Return the [X, Y] coordinate for the center point of the cell that contains the specified text.  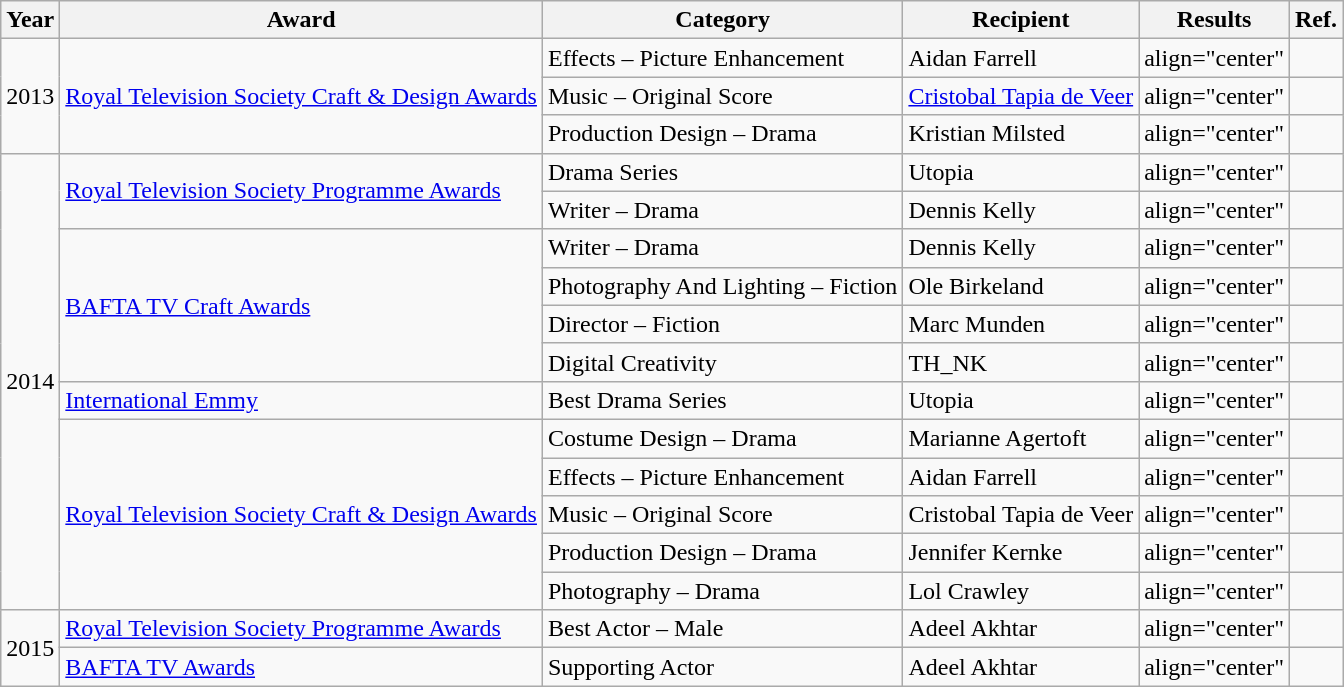
Kristian Milsted [1021, 134]
Digital Creativity [722, 362]
Year [30, 20]
Recipient [1021, 20]
Costume Design – Drama [722, 438]
Lol Crawley [1021, 591]
Category [722, 20]
Best Drama Series [722, 400]
International Emmy [302, 400]
TH_NK [1021, 362]
Ole Birkeland [1021, 286]
Ref. [1316, 20]
Drama Series [722, 172]
Results [1214, 20]
BAFTA TV Craft Awards [302, 305]
2015 [30, 648]
Marianne Agertoft [1021, 438]
Supporting Actor [722, 667]
2013 [30, 96]
Photography And Lighting – Fiction [722, 286]
Jennifer Kernke [1021, 553]
Best Actor – Male [722, 629]
Award [302, 20]
BAFTA TV Awards [302, 667]
Marc Munden [1021, 324]
Photography – Drama [722, 591]
2014 [30, 382]
Director – Fiction [722, 324]
